Determine the (X, Y) coordinate at the center of the cell enclosing the given text.  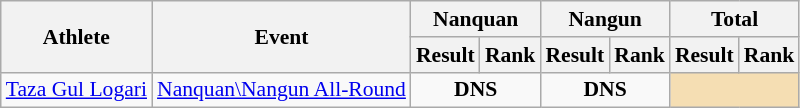
Taza Gul Logari (76, 90)
Athlete (76, 36)
Event (282, 36)
Nanquan\Nangun All-Round (282, 90)
Nangun (604, 19)
Total (734, 19)
Nanquan (476, 19)
